Capture the cell that displays the provided text and extract its [x, y] central coordinate. 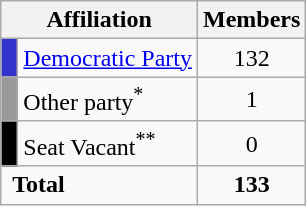
Affiliation [100, 20]
1 [251, 100]
Seat Vacant** [108, 144]
132 [251, 58]
0 [251, 144]
Members [251, 20]
Other party* [108, 100]
Total [100, 185]
133 [251, 185]
Democratic Party [108, 58]
